Find where the given text appears and provide that cell's center as [x, y] coordinate. 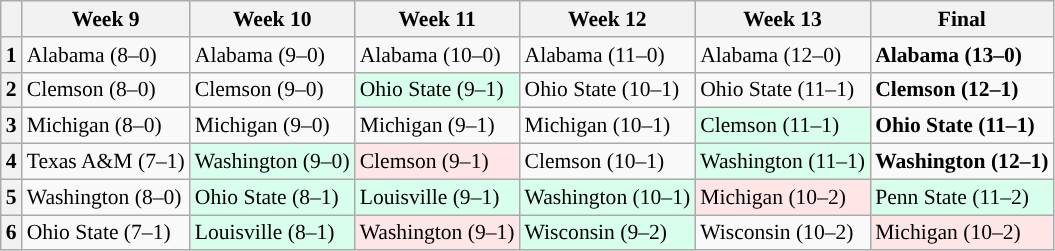
Week 12 [608, 19]
4 [12, 162]
Wisconsin (9–2) [608, 233]
Texas A&M (7–1) [106, 162]
Washington (12–1) [962, 162]
Michigan (9–1) [438, 126]
Washington (9–1) [438, 233]
Ohio State (7–1) [106, 233]
Alabama (12–0) [782, 55]
Washington (9–0) [272, 162]
Week 10 [272, 19]
Clemson (10–1) [608, 162]
Michigan (10–1) [608, 126]
Clemson (9–0) [272, 90]
Alabama (8–0) [106, 55]
Louisville (8–1) [272, 233]
Alabama (9–0) [272, 55]
Week 13 [782, 19]
2 [12, 90]
Michigan (9–0) [272, 126]
Michigan (8–0) [106, 126]
Final [962, 19]
Clemson (12–1) [962, 90]
5 [12, 197]
Alabama (13–0) [962, 55]
Clemson (9–1) [438, 162]
Ohio State (10–1) [608, 90]
Week 9 [106, 19]
Washington (10–1) [608, 197]
Ohio State (9–1) [438, 90]
Washington (8–0) [106, 197]
Louisville (9–1) [438, 197]
1 [12, 55]
Alabama (10–0) [438, 55]
6 [12, 233]
3 [12, 126]
Week 11 [438, 19]
Alabama (11–0) [608, 55]
Washington (11–1) [782, 162]
Wisconsin (10–2) [782, 233]
Clemson (11–1) [782, 126]
Penn State (11–2) [962, 197]
Ohio State (8–1) [272, 197]
Clemson (8–0) [106, 90]
